Pinpoint the cell where the given text exists, returning its [X, Y] midpoint coordinate. 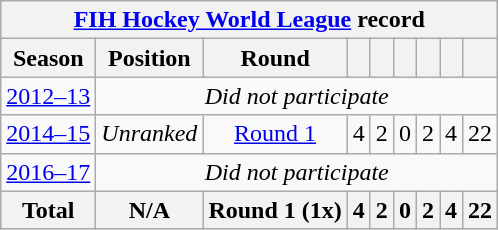
2016–17 [48, 172]
N/A [150, 210]
Season [48, 58]
Round 1 [275, 134]
Round 1 (1x) [275, 210]
Round [275, 58]
Total [48, 210]
2014–15 [48, 134]
2012–13 [48, 96]
FIH Hockey World League record [250, 20]
Unranked [150, 134]
Position [150, 58]
